Locate the cell with the specified text and output its (x, y) center coordinate. 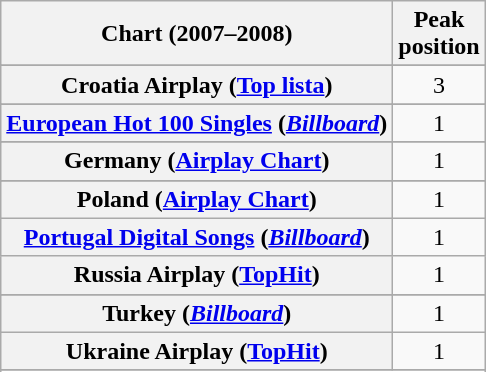
3 (439, 85)
Chart (2007–2008) (197, 34)
Portugal Digital Songs (Billboard) (197, 237)
Croatia Airplay (Top lista) (197, 85)
Turkey (Billboard) (197, 313)
Russia Airplay (TopHit) (197, 275)
Ukraine Airplay (TopHit) (197, 351)
Peakposition (439, 34)
Poland (Airplay Chart) (197, 199)
European Hot 100 Singles (Billboard) (197, 123)
Germany (Airplay Chart) (197, 161)
